Extract the (X, Y) coordinate from the center of the cell holding the provided text.  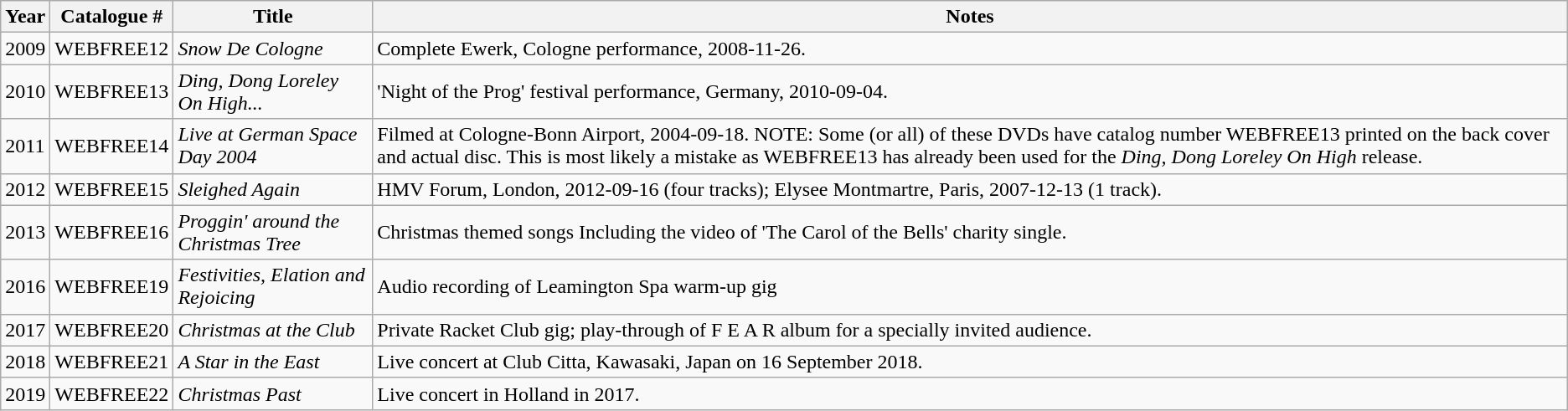
Year (25, 17)
WEBFREE22 (112, 393)
2018 (25, 362)
A Star in the East (273, 362)
2017 (25, 330)
Christmas Past (273, 393)
2010 (25, 92)
Christmas themed songs Including the video of 'The Carol of the Bells' charity single. (970, 233)
Proggin' around the Christmas Tree (273, 233)
Private Racket Club gig; play-through of F E A R album for a specially invited audience. (970, 330)
2009 (25, 49)
2012 (25, 189)
2011 (25, 146)
WEBFREE12 (112, 49)
Title (273, 17)
WEBFREE15 (112, 189)
Christmas at the Club (273, 330)
HMV Forum, London, 2012-09-16 (four tracks); Elysee Montmartre, Paris, 2007-12-13 (1 track). (970, 189)
Catalogue # (112, 17)
WEBFREE20 (112, 330)
Sleighed Again (273, 189)
'Night of the Prog' festival performance, Germany, 2010-09-04. (970, 92)
WEBFREE13 (112, 92)
Live concert in Holland in 2017. (970, 393)
Notes (970, 17)
Live concert at Club Citta, Kawasaki, Japan on 16 September 2018. (970, 362)
Live at German Space Day 2004 (273, 146)
Festivities, Elation and Rejoicing (273, 286)
Ding, Dong Loreley On High... (273, 92)
2016 (25, 286)
Complete Ewerk, Cologne performance, 2008-11-26. (970, 49)
2013 (25, 233)
2019 (25, 393)
WEBFREE19 (112, 286)
WEBFREE14 (112, 146)
WEBFREE16 (112, 233)
WEBFREE21 (112, 362)
Audio recording of Leamington Spa warm-up gig (970, 286)
Snow De Cologne (273, 49)
